Find where the given text appears and provide that cell's center as (X, Y) coordinate. 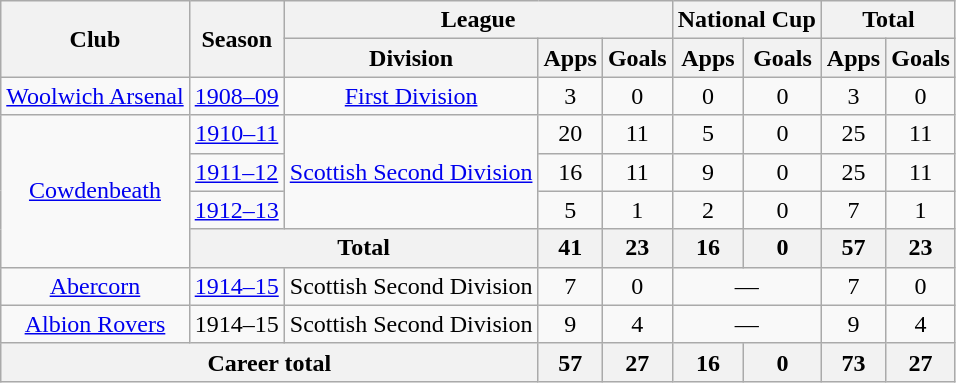
Career total (270, 362)
Woolwich Arsenal (95, 96)
1908–09 (236, 96)
First Division (411, 96)
Club (95, 39)
Division (411, 58)
1910–11 (236, 134)
2 (708, 210)
Cowdenbeath (95, 191)
Season (236, 39)
73 (853, 362)
National Cup (746, 20)
League (478, 20)
20 (570, 134)
Abercorn (95, 286)
1912–13 (236, 210)
Albion Rovers (95, 324)
1911–12 (236, 172)
41 (570, 248)
